Scan for the cell matching the given text and deliver its (X, Y) coordinate at center. 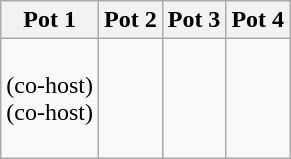
Pot 4 (258, 20)
Pot 1 (50, 20)
Pot 2 (130, 20)
Pot 3 (194, 20)
(co-host) (co-host) (50, 98)
